Output the (x, y) coordinate of the center of the cell containing the given text.  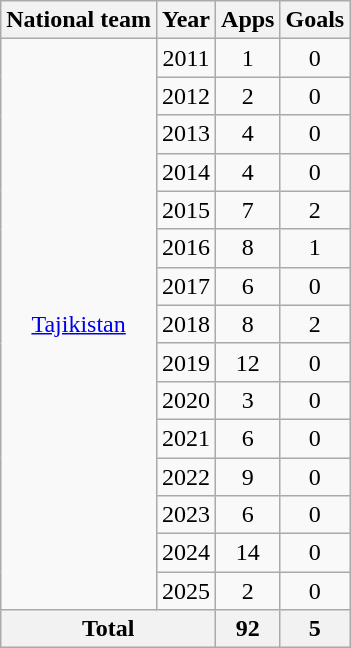
2018 (186, 324)
Goals (315, 20)
Total (108, 629)
7 (248, 210)
Apps (248, 20)
12 (248, 362)
2015 (186, 210)
2014 (186, 172)
2021 (186, 438)
2013 (186, 134)
2011 (186, 58)
92 (248, 629)
2017 (186, 286)
Year (186, 20)
2023 (186, 515)
3 (248, 400)
2016 (186, 248)
2020 (186, 400)
2022 (186, 477)
2019 (186, 362)
9 (248, 477)
14 (248, 553)
National team (79, 20)
2012 (186, 96)
Tajikistan (79, 324)
2025 (186, 591)
5 (315, 629)
2024 (186, 553)
